Pinpoint the cell where the given text exists, returning its (x, y) midpoint coordinate. 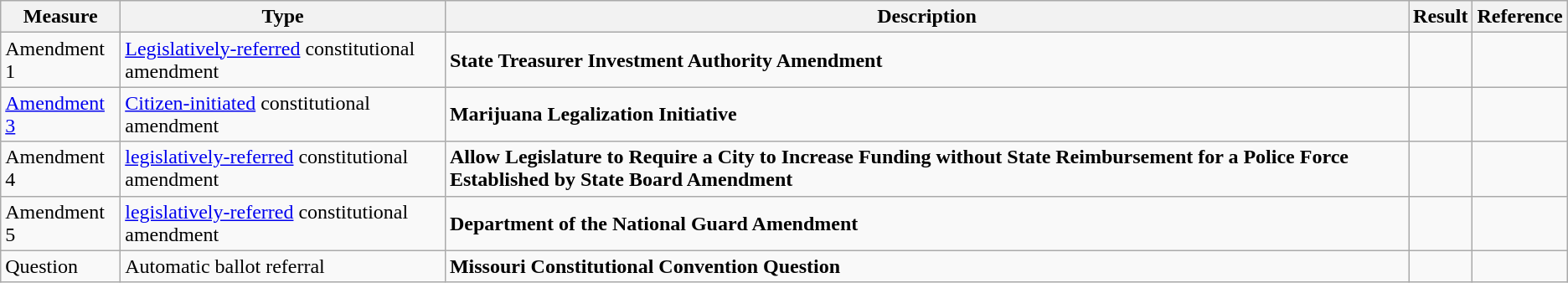
Result (1441, 17)
Marijuana Legalization Initiative (926, 114)
Measure (60, 17)
Amendment 5 (60, 223)
Automatic ballot referral (283, 266)
Missouri Constitutional Convention Question (926, 266)
Amendment 3 (60, 114)
State Treasurer Investment Authority Amendment (926, 60)
Legislatively-referred constitutional amendment (283, 60)
Reference (1519, 17)
Department of the National Guard Amendment (926, 223)
Allow Legislature to Require a City to Increase Funding without State Reimbursement for a Police Force Established by State Board Amendment (926, 169)
Question (60, 266)
Description (926, 17)
Type (283, 17)
Amendment 1 (60, 60)
Citizen-initiated constitutional amendment (283, 114)
Amendment 4 (60, 169)
